Pinpoint the cell where the given text exists, returning its [x, y] midpoint coordinate. 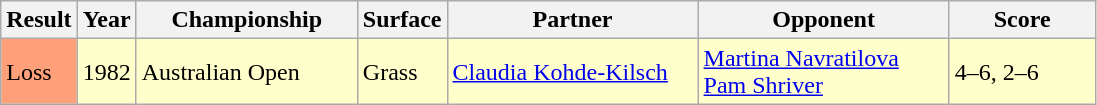
Championship [246, 20]
Year [106, 20]
Opponent [824, 20]
Martina Navratilova Pam Shriver [824, 72]
Partner [572, 20]
Result [39, 20]
Loss [39, 72]
4–6, 2–6 [1022, 72]
1982 [106, 72]
Grass [402, 72]
Claudia Kohde-Kilsch [572, 72]
Australian Open [246, 72]
Surface [402, 20]
Score [1022, 20]
